Capture the cell that displays the provided text and extract its [X, Y] central coordinate. 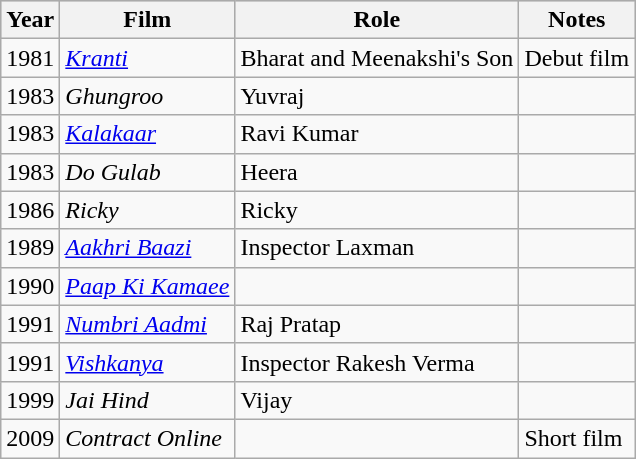
1981 [30, 58]
Aakhri Baazi [148, 248]
Notes [577, 20]
Ghungroo [148, 96]
Kalakaar [148, 134]
1999 [30, 400]
1989 [30, 248]
Heera [377, 172]
2009 [30, 438]
Paap Ki Kamaee [148, 286]
Do Gulab [148, 172]
Year [30, 20]
Bharat and Meenakshi's Son [377, 58]
Numbri Aadmi [148, 324]
Contract Online [148, 438]
Raj Pratap [377, 324]
Role [377, 20]
1990 [30, 286]
Yuvraj [377, 96]
Jai Hind [148, 400]
Film [148, 20]
Short film [577, 438]
1986 [30, 210]
Ravi Kumar [377, 134]
Vijay [377, 400]
Inspector Rakesh Verma [377, 362]
Vishkanya [148, 362]
Kranti [148, 58]
Debut film [577, 58]
Inspector Laxman [377, 248]
